Return [X, Y] of the center of cell containing provided text 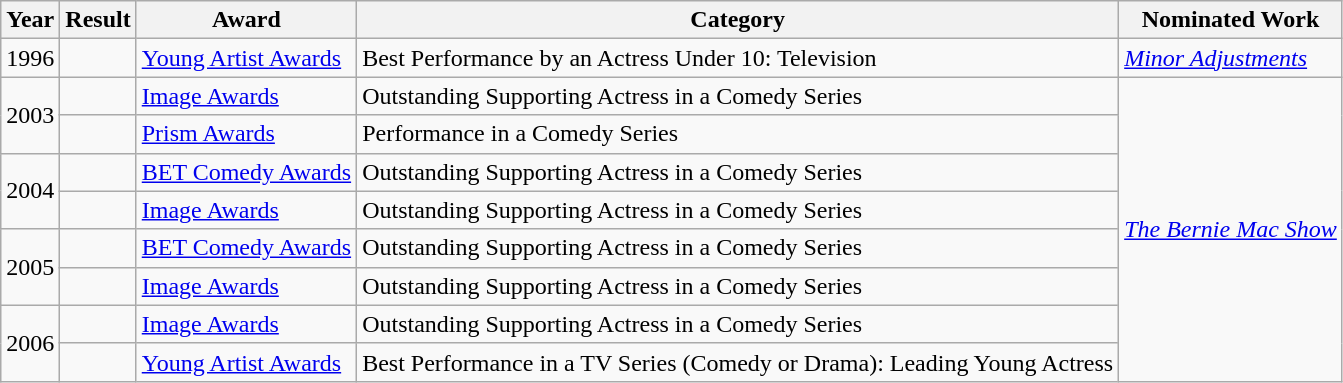
Performance in a Comedy Series [738, 134]
The Bernie Mac Show [1231, 229]
Best Performance by an Actress Under 10: Television [738, 58]
1996 [30, 58]
Award [246, 20]
Category [738, 20]
2004 [30, 191]
Nominated Work [1231, 20]
Result [98, 20]
2005 [30, 267]
2003 [30, 115]
Prism Awards [246, 134]
Minor Adjustments [1231, 58]
Best Performance in a TV Series (Comedy or Drama): Leading Young Actress [738, 362]
2006 [30, 343]
Year [30, 20]
